Scan for the cell matching the given text and deliver its (x, y) coordinate at center. 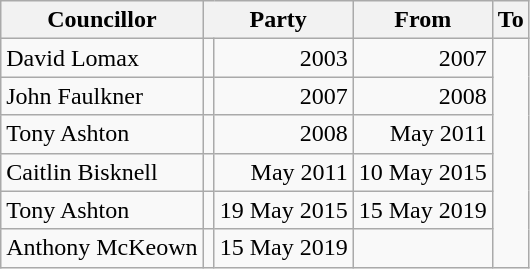
To (510, 20)
David Lomax (102, 58)
19 May 2015 (284, 210)
2003 (284, 58)
John Faulkner (102, 96)
Councillor (102, 20)
From (422, 20)
Caitlin Bisknell (102, 172)
Anthony McKeown (102, 248)
10 May 2015 (422, 172)
Party (278, 20)
